From the cell containing the given text, extract its center point as [x, y] coordinate. 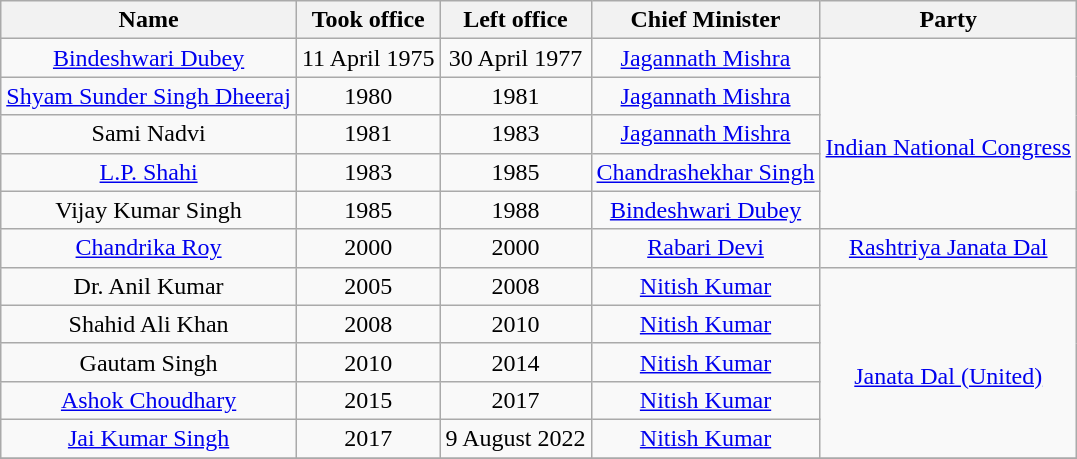
Ashok Choudhary [149, 400]
1980 [368, 96]
Shyam Sunder Singh Dheeraj [149, 96]
11 April 1975 [368, 58]
Left office [516, 20]
2014 [516, 362]
1988 [516, 210]
Jai Kumar Singh [149, 438]
Shahid Ali Khan [149, 324]
Vijay Kumar Singh [149, 210]
Janata Dal (United) [948, 362]
Took office [368, 20]
Chief Minister [706, 20]
9 August 2022 [516, 438]
Sami Nadvi [149, 134]
Rashtriya Janata Dal [948, 248]
Rabari Devi [706, 248]
Dr. Anil Kumar [149, 286]
2005 [368, 286]
Chandrashekhar Singh [706, 172]
30 April 1977 [516, 58]
Chandrika Roy [149, 248]
Party [948, 20]
Name [149, 20]
L.P. Shahi [149, 172]
2015 [368, 400]
Gautam Singh [149, 362]
Indian National Congress [948, 134]
